Determine the [x, y] coordinate at the center of the cell enclosing the given text.  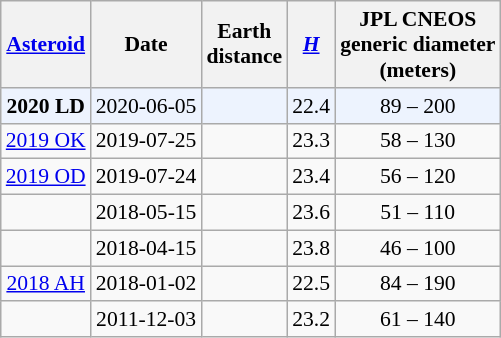
2019-07-25 [146, 141]
23.4 [311, 177]
2019-07-24 [146, 177]
Earthdistance [244, 44]
Asteroid [46, 44]
JPL CNEOSgeneric diameter(meters) [418, 44]
23.2 [311, 320]
51 – 110 [418, 213]
23.6 [311, 213]
2018-04-15 [146, 248]
2019 OK [46, 141]
2019 OD [46, 177]
2018 AH [46, 284]
89 – 200 [418, 106]
61 – 140 [418, 320]
22.4 [311, 106]
2018-05-15 [146, 213]
46 – 100 [418, 248]
2020 LD [46, 106]
56 – 120 [418, 177]
23.3 [311, 141]
58 – 130 [418, 141]
23.8 [311, 248]
2018-01-02 [146, 284]
Date [146, 44]
2011-12-03 [146, 320]
2020-06-05 [146, 106]
84 – 190 [418, 284]
H [311, 44]
22.5 [311, 284]
